Locate the cell with the specified text and output its (X, Y) center coordinate. 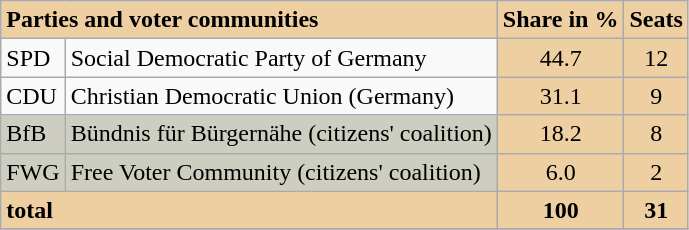
100 (560, 210)
Free Voter Community (citizens' coalition) (281, 172)
6.0 (560, 172)
44.7 (560, 58)
Social Democratic Party of Germany (281, 58)
9 (656, 96)
12 (656, 58)
2 (656, 172)
Christian Democratic Union (Germany) (281, 96)
Seats (656, 20)
FWG (33, 172)
Bündnis für Bürgernähe (citizens' coalition) (281, 134)
CDU (33, 96)
31.1 (560, 96)
BfB (33, 134)
Share in % (560, 20)
31 (656, 210)
Parties and voter communities (250, 20)
total (250, 210)
SPD (33, 58)
8 (656, 134)
18.2 (560, 134)
